For the text-containing cell, return its midpoint in [x, y] coordinate format. 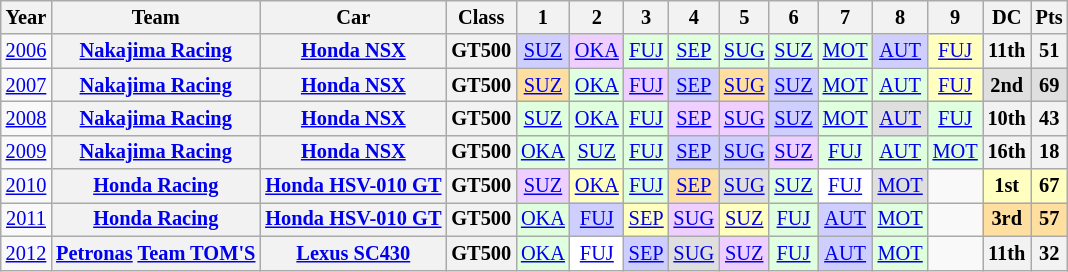
32 [1050, 253]
2012 [26, 253]
Car [353, 17]
16th [1007, 152]
3rd [1007, 219]
Pts [1050, 17]
Lexus SC430 [353, 253]
2006 [26, 51]
18 [1050, 152]
3 [646, 17]
2007 [26, 85]
8 [900, 17]
2 [597, 17]
2nd [1007, 85]
9 [956, 17]
6 [793, 17]
2008 [26, 118]
57 [1050, 219]
7 [846, 17]
Year [26, 17]
Petronas Team TOM'S [156, 253]
43 [1050, 118]
1 [543, 17]
DC [1007, 17]
67 [1050, 186]
5 [744, 17]
1st [1007, 186]
10th [1007, 118]
Class [481, 17]
Team [156, 17]
51 [1050, 51]
2010 [26, 186]
69 [1050, 85]
2009 [26, 152]
2011 [26, 219]
4 [694, 17]
